For the text-containing cell, return its midpoint in (X, Y) coordinate format. 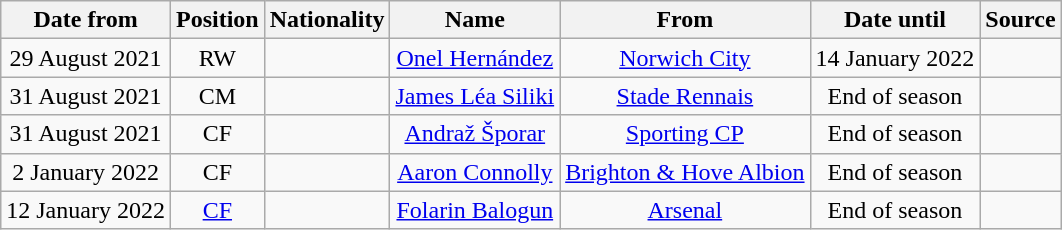
Date from (86, 20)
29 August 2021 (86, 58)
Arsenal (685, 210)
James Léa Siliki (475, 96)
Source (1020, 20)
Date until (895, 20)
Name (475, 20)
RW (217, 58)
Folarin Balogun (475, 210)
Stade Rennais (685, 96)
Norwich City (685, 58)
Brighton & Hove Albion (685, 172)
Sporting CP (685, 134)
14 January 2022 (895, 58)
Andraž Šporar (475, 134)
12 January 2022 (86, 210)
From (685, 20)
Nationality (327, 20)
Aaron Connolly (475, 172)
2 January 2022 (86, 172)
Position (217, 20)
Onel Hernández (475, 58)
CM (217, 96)
